Scan for the cell matching the given text and deliver its (x, y) coordinate at center. 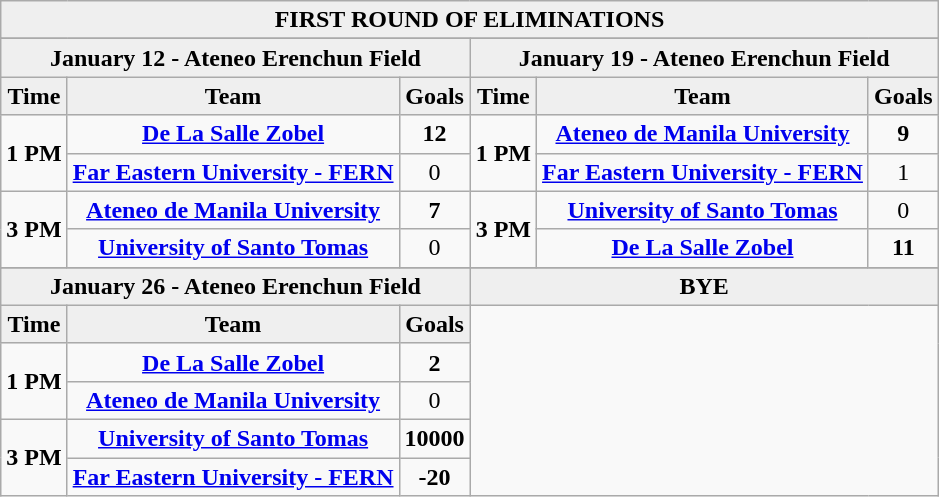
January 19 - Ateneo Erenchun Field (704, 58)
FIRST ROUND OF ELIMINATIONS (470, 20)
1 (903, 172)
12 (434, 134)
BYE (704, 286)
10000 (434, 438)
January 12 - Ateneo Erenchun Field (236, 58)
2 (434, 362)
7 (434, 210)
-20 (434, 477)
January 26 - Ateneo Erenchun Field (236, 286)
11 (903, 248)
9 (903, 134)
